Extract the [x, y] coordinate from the center of the cell holding the provided text.  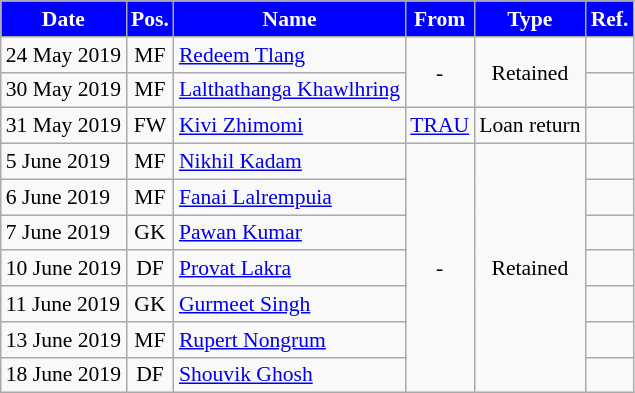
Ref. [610, 19]
Name [290, 19]
10 June 2019 [64, 269]
FW [150, 126]
7 June 2019 [64, 233]
Gurmeet Singh [290, 304]
Lalthathanga Khawlhring [290, 90]
Provat Lakra [290, 269]
31 May 2019 [64, 126]
Type [530, 19]
Kivi Zhimomi [290, 126]
6 June 2019 [64, 197]
Shouvik Ghosh [290, 375]
Nikhil Kadam [290, 162]
24 May 2019 [64, 55]
TRAU [440, 126]
13 June 2019 [64, 340]
30 May 2019 [64, 90]
Pawan Kumar [290, 233]
Redeem Tlang [290, 55]
Rupert Nongrum [290, 340]
Pos. [150, 19]
18 June 2019 [64, 375]
Date [64, 19]
From [440, 19]
11 June 2019 [64, 304]
5 June 2019 [64, 162]
Fanai Lalrempuia [290, 197]
Loan return [530, 126]
